Detect which cell encompasses the target text, then output its (x, y) center coordinate. 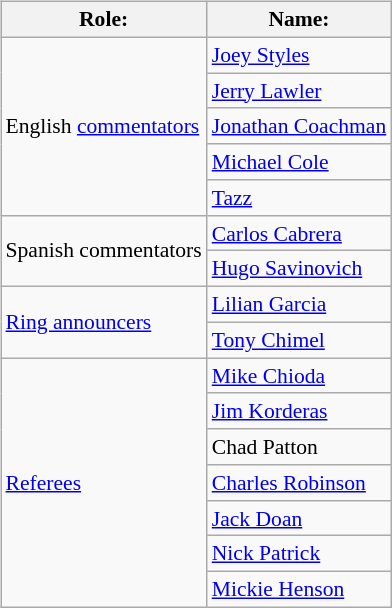
Nick Patrick (300, 554)
Jack Doan (300, 518)
Mickie Henson (300, 590)
Tazz (300, 198)
Jerry Lawler (300, 91)
Chad Patton (300, 447)
Jonathan Coachman (300, 126)
Mike Chioda (300, 376)
Lilian Garcia (300, 305)
Michael Cole (300, 162)
Carlos Cabrera (300, 233)
Spanish commentators (103, 250)
Referees (103, 482)
Ring announcers (103, 322)
Hugo Savinovich (300, 269)
Jim Korderas (300, 411)
Name: (300, 20)
Charles Robinson (300, 483)
Tony Chimel (300, 340)
Role: (103, 20)
Joey Styles (300, 55)
English commentators (103, 126)
